Capture the cell that displays the provided text and extract its [x, y] central coordinate. 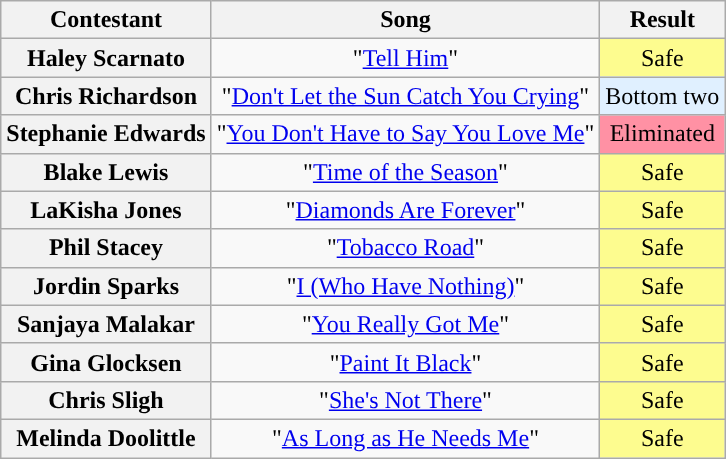
"Paint It Black" [406, 362]
Bottom two [662, 96]
Phil Stacey [106, 248]
"You Really Got Me" [406, 324]
Gina Glocksen [106, 362]
"As Long as He Needs Me" [406, 438]
"You Don't Have to Say You Love Me" [406, 134]
Chris Sligh [106, 400]
Haley Scarnato [106, 58]
"I (Who Have Nothing)" [406, 286]
Melinda Doolittle [106, 438]
Result [662, 20]
"Tobacco Road" [406, 248]
LaKisha Jones [106, 210]
"Don't Let the Sun Catch You Crying" [406, 96]
Chris Richardson [106, 96]
"Time of the Season" [406, 172]
Stephanie Edwards [106, 134]
Blake Lewis [106, 172]
"She's Not There" [406, 400]
"Tell Him" [406, 58]
Eliminated [662, 134]
Sanjaya Malakar [106, 324]
"Diamonds Are Forever" [406, 210]
Song [406, 20]
Contestant [106, 20]
Jordin Sparks [106, 286]
